Identify which cell holds the provided text, then report its (X, Y) central coordinate. 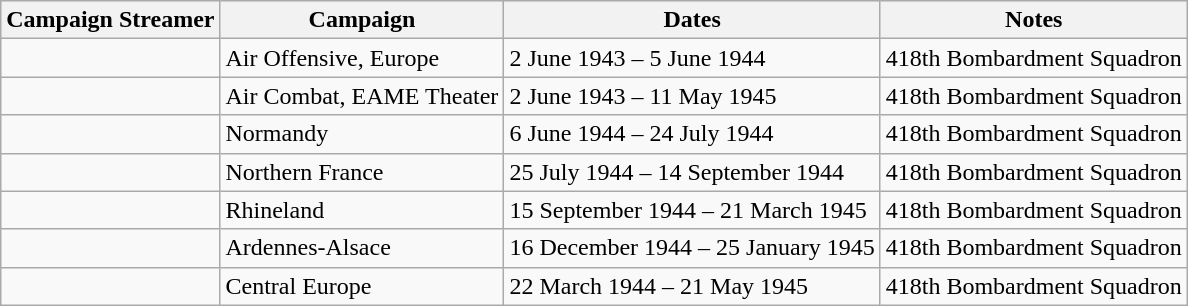
15 September 1944 – 21 March 1945 (692, 210)
22 March 1944 – 21 May 1945 (692, 286)
25 July 1944 – 14 September 1944 (692, 172)
2 June 1943 – 11 May 1945 (692, 96)
Campaign (362, 20)
Rhineland (362, 210)
Air Offensive, Europe (362, 58)
16 December 1944 – 25 January 1945 (692, 248)
Central Europe (362, 286)
Air Combat, EAME Theater (362, 96)
Notes (1034, 20)
Northern France (362, 172)
6 June 1944 – 24 July 1944 (692, 134)
Dates (692, 20)
Campaign Streamer (110, 20)
2 June 1943 – 5 June 1944 (692, 58)
Ardennes-Alsace (362, 248)
Normandy (362, 134)
